Determine the (X, Y) coordinate at the center of the cell enclosing the given text.  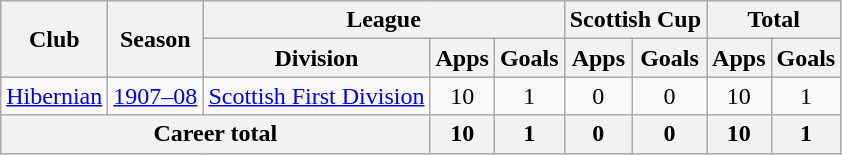
Hibernian (54, 96)
1907–08 (156, 96)
Season (156, 39)
Division (316, 58)
Club (54, 39)
Scottish First Division (316, 96)
League (384, 20)
Career total (216, 134)
Scottish Cup (635, 20)
Total (774, 20)
